Output the [x, y] coordinate of the center of the cell containing the given text.  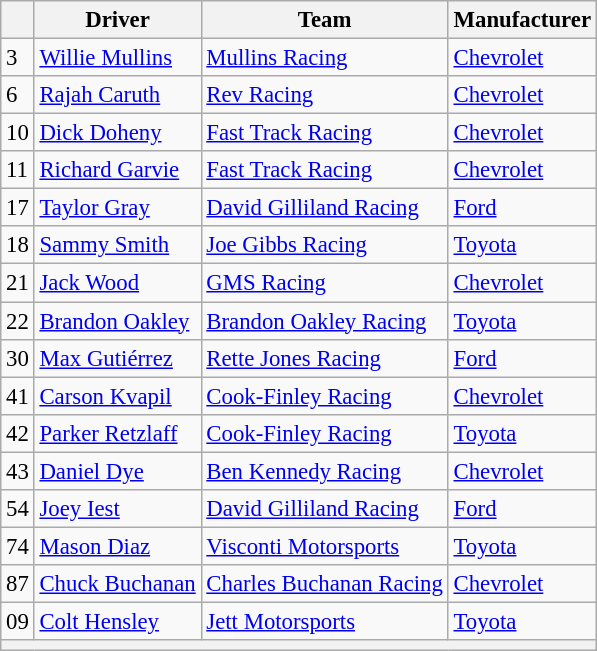
Manufacturer [522, 20]
Parker Retzlaff [118, 433]
Joe Gibbs Racing [324, 245]
Mullins Racing [324, 58]
Brandon Oakley [118, 321]
Sammy Smith [118, 245]
Chuck Buchanan [118, 584]
54 [18, 509]
Rette Jones Racing [324, 358]
Visconti Motorsports [324, 546]
Willie Mullins [118, 58]
30 [18, 358]
Jack Wood [118, 283]
Driver [118, 20]
Colt Hensley [118, 621]
43 [18, 471]
Richard Garvie [118, 170]
Carson Kvapil [118, 396]
22 [18, 321]
Max Gutiérrez [118, 358]
Jett Motorsports [324, 621]
Joey Iest [118, 509]
Rev Racing [324, 95]
42 [18, 433]
Mason Diaz [118, 546]
Taylor Gray [118, 208]
21 [18, 283]
11 [18, 170]
09 [18, 621]
Charles Buchanan Racing [324, 584]
87 [18, 584]
3 [18, 58]
10 [18, 133]
Brandon Oakley Racing [324, 321]
Dick Doheny [118, 133]
GMS Racing [324, 283]
17 [18, 208]
Daniel Dye [118, 471]
Ben Kennedy Racing [324, 471]
18 [18, 245]
41 [18, 396]
6 [18, 95]
74 [18, 546]
Team [324, 20]
Rajah Caruth [118, 95]
